Detect which cell encompasses the target text, then output its [X, Y] center coordinate. 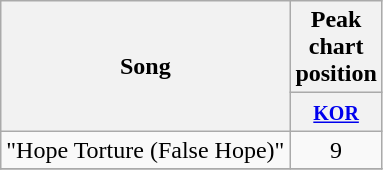
9 [336, 150]
Peak chart position [336, 47]
"Hope Torture (False Hope)" [146, 150]
Song [146, 66]
KOR [336, 112]
